Return (x, y) of the center of cell containing provided text 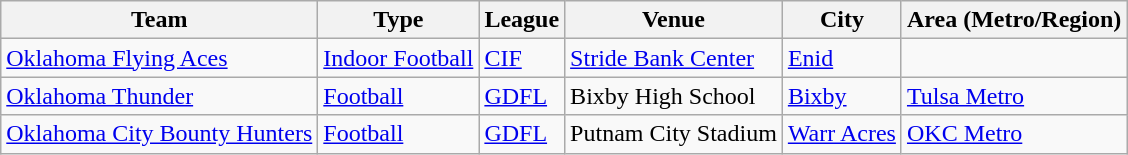
Tulsa Metro (1014, 96)
Oklahoma City Bounty Hunters (160, 134)
Venue (674, 20)
Enid (842, 58)
OKC Metro (1014, 134)
Stride Bank Center (674, 58)
Indoor Football (398, 58)
Bixby (842, 96)
Area (Metro/Region) (1014, 20)
CIF (522, 58)
City (842, 20)
Oklahoma Flying Aces (160, 58)
Team (160, 20)
Bixby High School (674, 96)
League (522, 20)
Type (398, 20)
Putnam City Stadium (674, 134)
Warr Acres (842, 134)
Oklahoma Thunder (160, 96)
